Detect which cell encompasses the target text, then output its (X, Y) center coordinate. 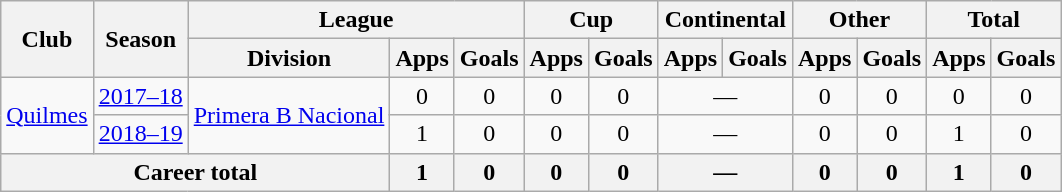
Season (140, 39)
Career total (196, 172)
Quilmes (47, 115)
Division (289, 58)
League (356, 20)
Other (859, 20)
2017–18 (140, 96)
Continental (725, 20)
Cup (591, 20)
Primera B Nacional (289, 115)
Total (994, 20)
2018–19 (140, 134)
Club (47, 39)
